Determine the [X, Y] coordinate at the center of the cell enclosing the given text.  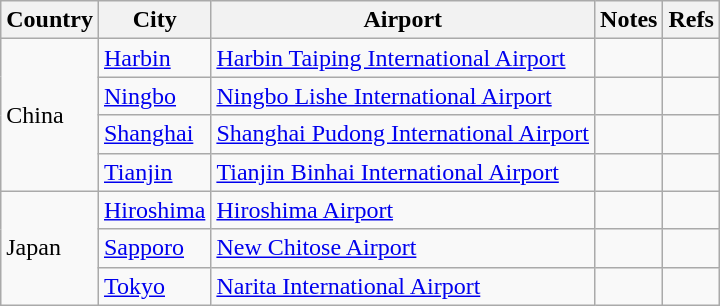
Narita International Airport [403, 286]
Sapporo [154, 248]
Harbin Taiping International Airport [403, 58]
Refs [691, 20]
China [50, 115]
Airport [403, 20]
City [154, 20]
Country [50, 20]
Ningbo Lishe International Airport [403, 96]
Japan [50, 248]
Harbin [154, 58]
Tianjin Binhai International Airport [403, 172]
New Chitose Airport [403, 248]
Hiroshima Airport [403, 210]
Tianjin [154, 172]
Notes [629, 20]
Shanghai Pudong International Airport [403, 134]
Hiroshima [154, 210]
Shanghai [154, 134]
Ningbo [154, 96]
Tokyo [154, 286]
